Search for the cell housing the specified text and yield its [x, y] center coordinate. 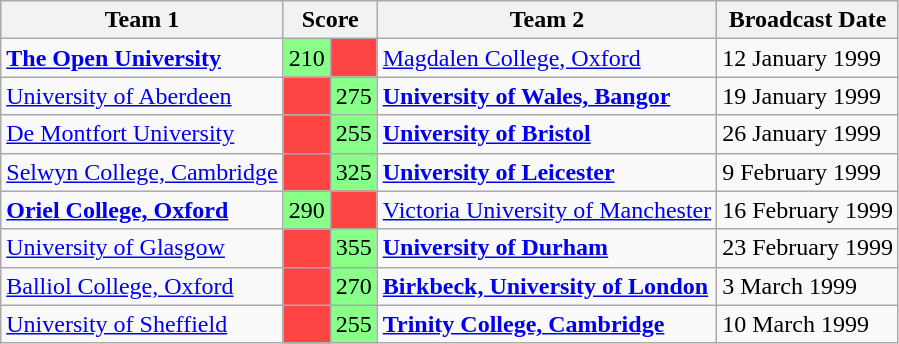
University of Aberdeen [142, 96]
University of Leicester [547, 172]
325 [354, 172]
Selwyn College, Cambridge [142, 172]
University of Durham [547, 248]
Trinity College, Cambridge [547, 324]
University of Wales, Bangor [547, 96]
19 January 1999 [808, 96]
Team 1 [142, 20]
3 March 1999 [808, 286]
355 [354, 248]
275 [354, 96]
26 January 1999 [808, 134]
Team 2 [547, 20]
University of Sheffield [142, 324]
Magdalen College, Oxford [547, 58]
Score [330, 20]
270 [354, 286]
10 March 1999 [808, 324]
Balliol College, Oxford [142, 286]
Birkbeck, University of London [547, 286]
16 February 1999 [808, 210]
Oriel College, Oxford [142, 210]
12 January 1999 [808, 58]
University of Glasgow [142, 248]
9 February 1999 [808, 172]
Broadcast Date [808, 20]
Victoria University of Manchester [547, 210]
The Open University [142, 58]
De Montfort University [142, 134]
23 February 1999 [808, 248]
University of Bristol [547, 134]
210 [306, 58]
290 [306, 210]
